Capture the cell that displays the provided text and extract its (X, Y) central coordinate. 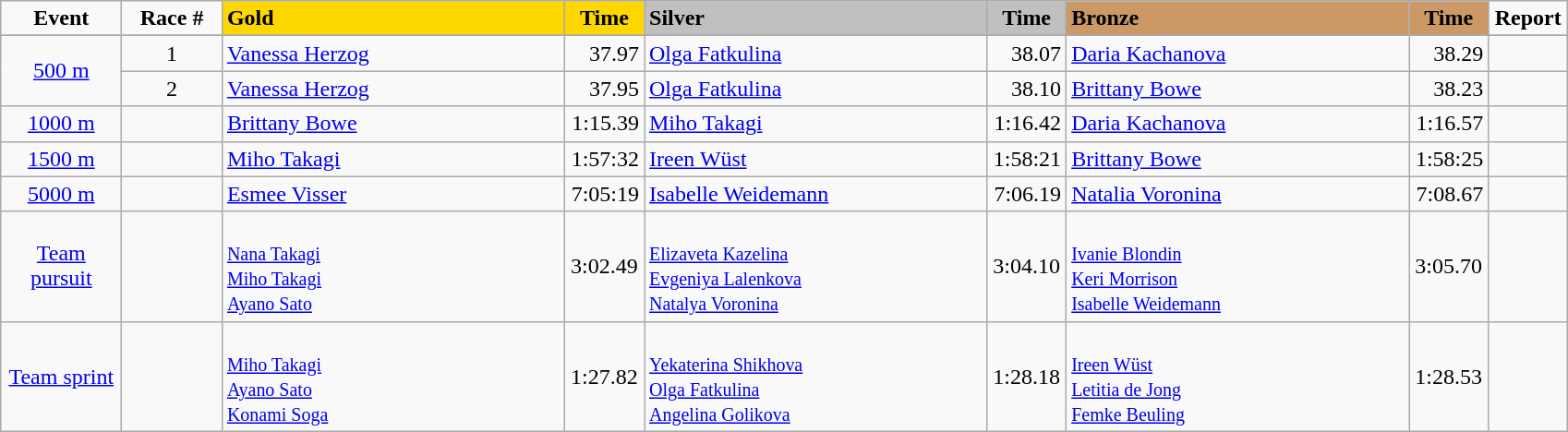
3:05.70 (1449, 266)
7:08.67 (1449, 194)
1:58:21 (1027, 159)
Silver (816, 18)
Yekaterina ShikhovaOlga FatkulinaAngelina Golikova (816, 377)
1 (172, 54)
37.95 (604, 89)
500 m (61, 71)
1:58:25 (1449, 159)
Ireen Wüst (816, 159)
3:02.49 (604, 266)
Natalia Voronina (1237, 194)
1000 m (61, 124)
Isabelle Weidemann (816, 194)
38.29 (1449, 54)
1:15.39 (604, 124)
Team sprint (61, 377)
2 (172, 89)
1:28.18 (1027, 377)
37.97 (604, 54)
38.10 (1027, 89)
Team pursuit (61, 266)
1500 m (61, 159)
1:57:32 (604, 159)
Report (1528, 18)
38.07 (1027, 54)
1:16.42 (1027, 124)
Gold (393, 18)
Nana TakagiMiho TakagiAyano Sato (393, 266)
7:06.19 (1027, 194)
1:27.82 (604, 377)
Event (61, 18)
Race # (172, 18)
38.23 (1449, 89)
3:04.10 (1027, 266)
1:28.53 (1449, 377)
Bronze (1237, 18)
Esmee Visser (393, 194)
7:05:19 (604, 194)
1:16.57 (1449, 124)
Ireen WüstLetitia de JongFemke Beuling (1237, 377)
Elizaveta KazelinaEvgeniya LalenkovaNatalya Voronina (816, 266)
Miho TakagiAyano SatoKonami Soga (393, 377)
Ivanie BlondinKeri MorrisonIsabelle Weidemann (1237, 266)
5000 m (61, 194)
